Capture the cell that displays the provided text and extract its (x, y) central coordinate. 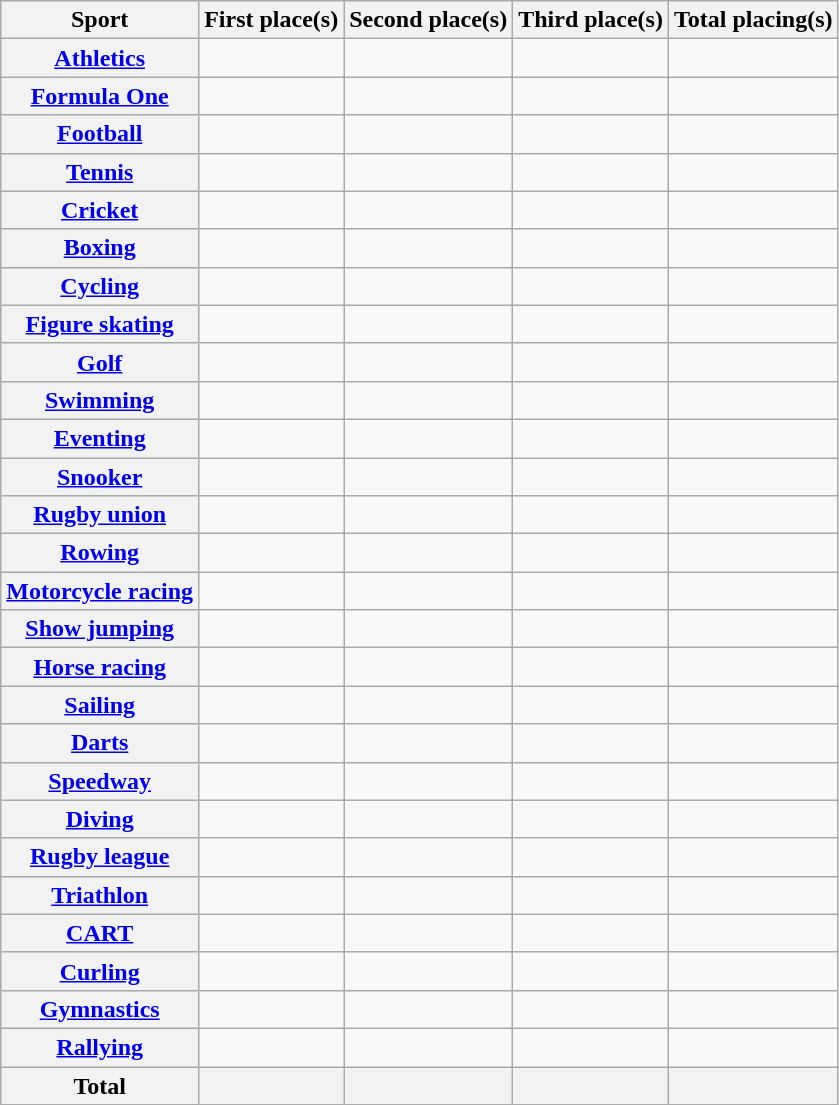
Horse racing (100, 667)
Swimming (100, 400)
Rowing (100, 553)
Diving (100, 819)
Sport (100, 20)
CART (100, 933)
Rugby league (100, 857)
Gymnastics (100, 1009)
Rallying (100, 1047)
Motorcycle racing (100, 591)
Athletics (100, 58)
Triathlon (100, 895)
Cycling (100, 286)
Sailing (100, 705)
Curling (100, 971)
Cricket (100, 210)
Football (100, 134)
Total (100, 1085)
Boxing (100, 248)
Speedway (100, 781)
Figure skating (100, 324)
Formula One (100, 96)
Rugby union (100, 515)
Eventing (100, 438)
First place(s) (272, 20)
Total placing(s) (753, 20)
Show jumping (100, 629)
Second place(s) (428, 20)
Tennis (100, 172)
Snooker (100, 477)
Golf (100, 362)
Darts (100, 743)
Third place(s) (591, 20)
